Detect which cell encompasses the target text, then output its (x, y) center coordinate. 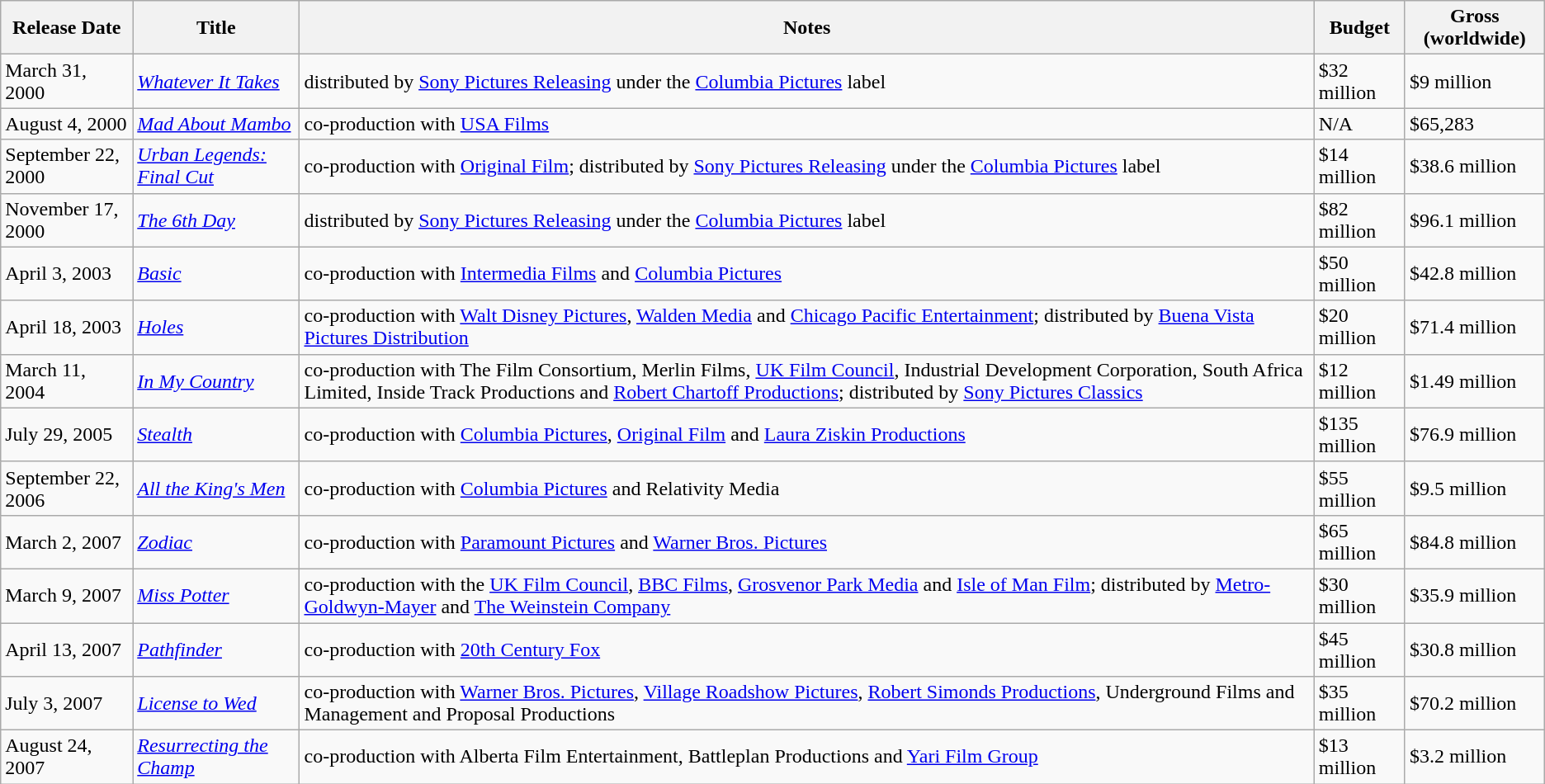
September 22, 2000 (67, 167)
July 29, 2005 (67, 434)
March 11, 2004 (67, 381)
The 6th Day (216, 220)
Miss Potter (216, 596)
$71.4 million (1474, 327)
Holes (216, 327)
$30 million (1359, 596)
Zodiac (216, 541)
Release Date (67, 28)
Gross (worldwide) (1474, 28)
Basic (216, 274)
$1.49 million (1474, 381)
License to Wed (216, 703)
Urban Legends: Final Cut (216, 167)
$55 million (1359, 489)
$70.2 million (1474, 703)
November 17, 2000 (67, 220)
March 2, 2007 (67, 541)
$50 million (1359, 274)
$96.1 million (1474, 220)
Whatever It Takes (216, 81)
April 18, 2003 (67, 327)
$38.6 million (1474, 167)
$9.5 million (1474, 489)
March 31, 2000 (67, 81)
$14 million (1359, 167)
April 13, 2007 (67, 649)
co-production with Walt Disney Pictures, Walden Media and Chicago Pacific Entertainment; distributed by Buena Vista Pictures Distribution (807, 327)
co-production with Paramount Pictures and Warner Bros. Pictures (807, 541)
March 9, 2007 (67, 596)
co-production with Alberta Film Entertainment, Battleplan Productions and Yari Film Group (807, 758)
April 3, 2003 (67, 274)
Title (216, 28)
$13 million (1359, 758)
$3.2 million (1474, 758)
$35.9 million (1474, 596)
co-production with Columbia Pictures, Original Film and Laura Ziskin Productions (807, 434)
$9 million (1474, 81)
$30.8 million (1474, 649)
N/A (1359, 124)
August 24, 2007 (67, 758)
$35 million (1359, 703)
$45 million (1359, 649)
July 3, 2007 (67, 703)
Budget (1359, 28)
In My Country (216, 381)
co-production with Original Film; distributed by Sony Pictures Releasing under the Columbia Pictures label (807, 167)
September 22, 2006 (67, 489)
Stealth (216, 434)
Resurrecting the Champ (216, 758)
All the King's Men (216, 489)
$82 million (1359, 220)
co-production with USA Films (807, 124)
$42.8 million (1474, 274)
$84.8 million (1474, 541)
August 4, 2000 (67, 124)
$12 million (1359, 381)
Notes (807, 28)
$20 million (1359, 327)
$65,283 (1474, 124)
co-production with Columbia Pictures and Relativity Media (807, 489)
co-production with 20th Century Fox (807, 649)
co-production with Intermedia Films and Columbia Pictures (807, 274)
$135 million (1359, 434)
$32 million (1359, 81)
$65 million (1359, 541)
Pathfinder (216, 649)
Mad About Mambo (216, 124)
$76.9 million (1474, 434)
